Return (X, Y) of the center of cell containing provided text 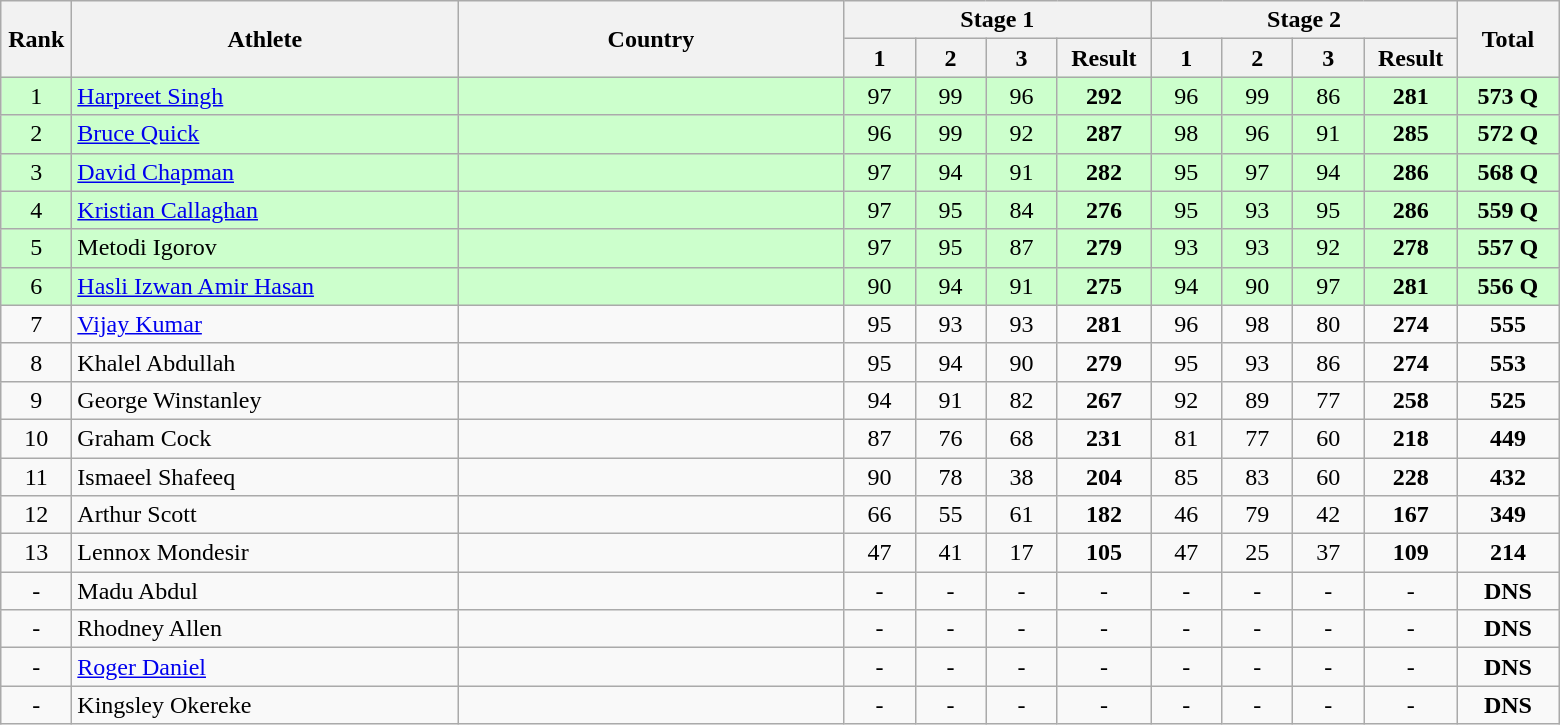
78 (950, 477)
572 Q (1508, 134)
182 (1104, 515)
7 (36, 324)
525 (1508, 400)
Country (651, 39)
Lennox Mondesir (265, 553)
13 (36, 553)
275 (1104, 286)
46 (1186, 515)
37 (1328, 553)
Total (1508, 39)
432 (1508, 477)
218 (1411, 438)
278 (1411, 248)
55 (950, 515)
89 (1258, 400)
105 (1104, 553)
85 (1186, 477)
12 (36, 515)
42 (1328, 515)
267 (1104, 400)
Harpreet Singh (265, 96)
68 (1022, 438)
557 Q (1508, 248)
568 Q (1508, 172)
282 (1104, 172)
76 (950, 438)
167 (1411, 515)
214 (1508, 553)
285 (1411, 134)
109 (1411, 553)
Kristian Callaghan (265, 210)
Bruce Quick (265, 134)
287 (1104, 134)
Hasli Izwan Amir Hasan (265, 286)
Rhodney Allen (265, 629)
231 (1104, 438)
555 (1508, 324)
61 (1022, 515)
38 (1022, 477)
8 (36, 362)
80 (1328, 324)
228 (1411, 477)
553 (1508, 362)
Stage 2 (1304, 20)
Stage 1 (998, 20)
Rank (36, 39)
Madu Abdul (265, 591)
449 (1508, 438)
10 (36, 438)
349 (1508, 515)
81 (1186, 438)
79 (1258, 515)
292 (1104, 96)
559 Q (1508, 210)
David Chapman (265, 172)
11 (36, 477)
Athlete (265, 39)
Arthur Scott (265, 515)
Kingsley Okereke (265, 705)
82 (1022, 400)
4 (36, 210)
Khalel Abdullah (265, 362)
17 (1022, 553)
6 (36, 286)
258 (1411, 400)
66 (880, 515)
573 Q (1508, 96)
204 (1104, 477)
Graham Cock (265, 438)
83 (1258, 477)
Ismaeel Shafeeq (265, 477)
Metodi Igorov (265, 248)
5 (36, 248)
George Winstanley (265, 400)
Vijay Kumar (265, 324)
276 (1104, 210)
Roger Daniel (265, 667)
556 Q (1508, 286)
84 (1022, 210)
41 (950, 553)
25 (1258, 553)
9 (36, 400)
